Find where the given text appears and provide that cell's center as [x, y] coordinate. 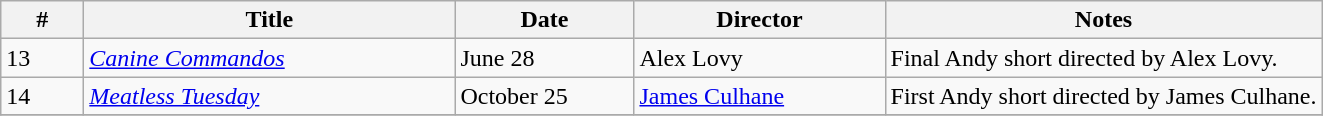
Director [760, 20]
Date [544, 20]
Canine Commandos [270, 58]
Title [270, 20]
14 [42, 96]
First Andy short directed by James Culhane. [1104, 96]
Alex Lovy [760, 58]
June 28 [544, 58]
Final Andy short directed by Alex Lovy. [1104, 58]
# [42, 20]
October 25 [544, 96]
13 [42, 58]
James Culhane [760, 96]
Meatless Tuesday [270, 96]
Notes [1104, 20]
